Return the [X, Y] coordinate for the center point of the cell that contains the specified text.  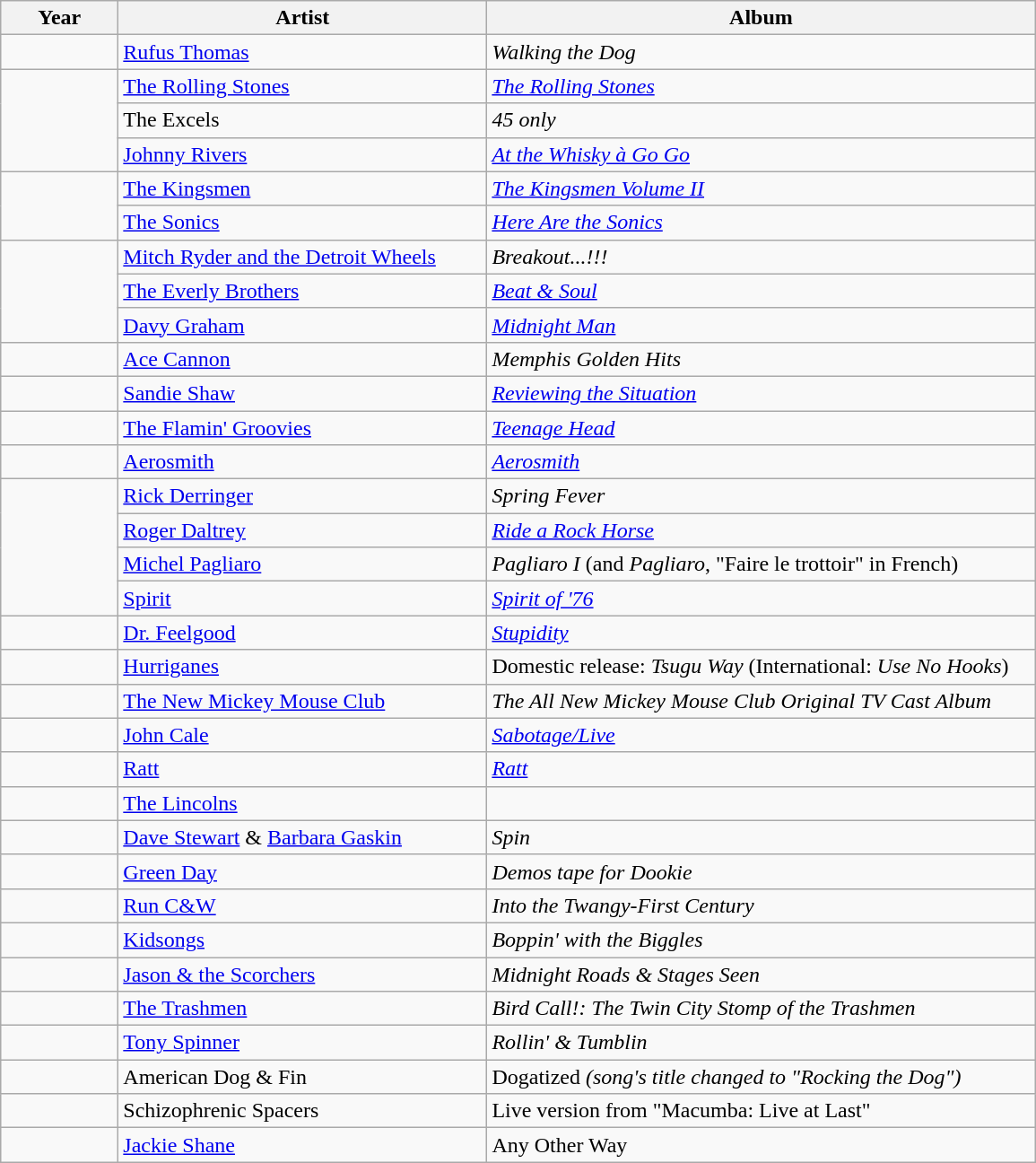
Spirit [303, 599]
Album [761, 18]
Here Are the Sonics [761, 223]
Spin [761, 837]
Ride a Rock Horse [761, 530]
Demos tape for Dookie [761, 871]
The Excels [303, 120]
Spring Fever [761, 496]
Jackie Shane [303, 1145]
Johnny Rivers [303, 154]
Dave Stewart & Barbara Gaskin [303, 837]
The Kingsmen Volume II [761, 188]
45 only [761, 120]
Year [59, 18]
Mitch Ryder and the Detroit Wheels [303, 257]
Boppin' with the Biggles [761, 940]
Hurriganes [303, 667]
Teenage Head [761, 428]
The All New Mickey Mouse Club Original TV Cast Album [761, 701]
Artist [303, 18]
Ace Cannon [303, 359]
Jason & the Scorchers [303, 974]
Sandie Shaw [303, 393]
Green Day [303, 871]
The Flamin' Groovies [303, 428]
The New Mickey Mouse Club [303, 701]
At the Whisky à Go Go [761, 154]
Rick Derringer [303, 496]
Kidsongs [303, 940]
American Dog & Fin [303, 1077]
Tony Spinner [303, 1043]
Stupidity [761, 633]
Into the Twangy-First Century [761, 905]
The Lincolns [303, 803]
Reviewing the Situation [761, 393]
Sabotage/Live [761, 735]
Memphis Golden Hits [761, 359]
Beat & Soul [761, 291]
Midnight Man [761, 325]
John Cale [303, 735]
Spirit of '76 [761, 599]
Pagliaro I (and Pagliaro, "Faire le trottoir" in French) [761, 564]
Run C&W [303, 905]
Walking the Dog [761, 52]
Dr. Feelgood [303, 633]
The Kingsmen [303, 188]
Rollin' & Tumblin [761, 1043]
Domestic release: Tsugu Way (International: Use No Hooks) [761, 667]
Any Other Way [761, 1145]
Breakout...!!! [761, 257]
Michel Pagliaro [303, 564]
Rufus Thomas [303, 52]
Davy Graham [303, 325]
Bird Call!: The Twin City Stomp of the Trashmen [761, 1009]
The Sonics [303, 223]
The Trashmen [303, 1009]
Dogatized (song's title changed to "Rocking the Dog") [761, 1077]
The Everly Brothers [303, 291]
Schizophrenic Spacers [303, 1111]
Live version from "Macumba: Live at Last" [761, 1111]
Midnight Roads & Stages Seen [761, 974]
Roger Daltrey [303, 530]
